Capture the cell that displays the provided text and extract its (x, y) central coordinate. 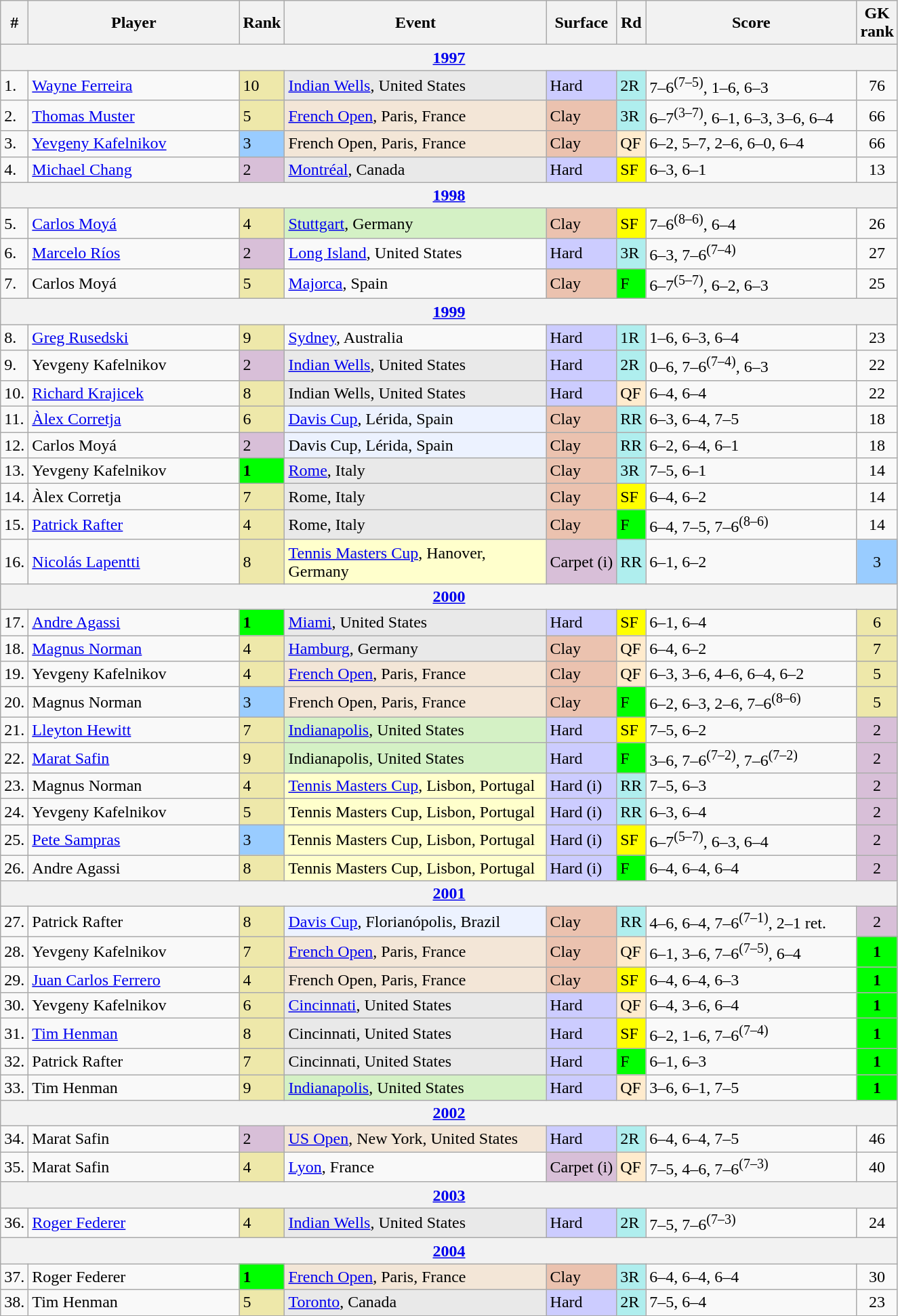
17. (15, 623)
Tennis Masters Cup, Hanover, Germany (415, 561)
35. (15, 1167)
Montréal, Canada (415, 169)
33. (15, 1088)
1997 (449, 58)
6–2, 5–7, 2–6, 6–0, 6–4 (751, 144)
40 (877, 1167)
2001 (449, 894)
1. (15, 85)
6–1, 3–6, 7–6(7–5), 6–4 (751, 951)
3. (15, 144)
6–1, 6–4 (751, 623)
Thomas Muster (134, 115)
Davis Cup, Florianópolis, Brazil (415, 922)
4. (15, 169)
12. (15, 445)
7–5, 7–6(7–3) (751, 1222)
1999 (449, 312)
26 (877, 224)
6–4, 6–4, 7–5 (751, 1139)
8. (15, 337)
11. (15, 419)
Juan Carlos Ferrero (134, 980)
6. (15, 253)
76 (877, 85)
4–6, 6–4, 7–6(7–1), 2–1 ret. (751, 922)
Lleyton Hewitt (134, 730)
Score (751, 23)
21. (15, 730)
27. (15, 922)
6–4, 6–4 (751, 394)
6–4, 3–6, 6–4 (751, 1006)
2002 (449, 1113)
38. (15, 1302)
GKrank (877, 23)
Event (415, 23)
6–3, 6–1 (751, 169)
Long Island, United States (415, 253)
Surface (581, 23)
6–7(5–7), 6–3, 6–4 (751, 840)
6–4, 6–4, 6–3 (751, 980)
6–2, 1–6, 7–6(7–4) (751, 1034)
6–2, 6–3, 2–6, 7–6(8–6) (751, 702)
7–6(8–6), 6–4 (751, 224)
7. (15, 283)
Greg Rusedski (134, 337)
7–5, 6–1 (751, 471)
22. (15, 758)
9. (15, 366)
13. (15, 471)
19. (15, 674)
30 (877, 1277)
37. (15, 1277)
32. (15, 1061)
0–6, 7–6(7–4), 6–3 (751, 366)
6–1, 6–3 (751, 1061)
7–5, 6–3 (751, 786)
2. (15, 115)
13 (877, 169)
24 (877, 1222)
US Open, New York, United States (415, 1139)
28. (15, 951)
24. (15, 812)
7–5, 6–2 (751, 730)
# (15, 23)
36. (15, 1222)
29. (15, 980)
6–7(3–7), 6–1, 6–3, 3–6, 6–4 (751, 115)
27 (877, 253)
25 (877, 283)
1R (632, 337)
2004 (449, 1251)
6–3, 6–4 (751, 812)
2003 (449, 1195)
Stuttgart, Germany (415, 224)
6–3, 3–6, 4–6, 6–4, 6–2 (751, 674)
Rd (632, 23)
7–5, 4–6, 7–6(7–3) (751, 1167)
Toronto, Canada (415, 1302)
Wayne Ferreira (134, 85)
18. (15, 649)
6–7(5–7), 6–2, 6–3 (751, 283)
7–5, 6–4 (751, 1302)
6–2, 6–4, 6–1 (751, 445)
46 (877, 1139)
Lyon, France (415, 1167)
6–4, 7–5, 7–6(8–6) (751, 525)
2000 (449, 596)
34. (15, 1139)
Majorca, Spain (415, 283)
3–6, 7–6(7–2), 7–6(7–2) (751, 758)
Player (134, 23)
Pete Sampras (134, 840)
Marcelo Ríos (134, 253)
14. (15, 497)
30. (15, 1006)
16. (15, 561)
Michael Chang (134, 169)
31. (15, 1034)
3–6, 6–1, 7–5 (751, 1088)
6–3, 7–6(7–4) (751, 253)
Nicolás Lapentti (134, 561)
Hamburg, Germany (415, 649)
1–6, 6–3, 6–4 (751, 337)
Rank (262, 23)
5. (15, 224)
6–3, 6–4, 7–5 (751, 419)
26. (15, 868)
Sydney, Australia (415, 337)
7–6(7–5), 1–6, 6–3 (751, 85)
1998 (449, 195)
10. (15, 394)
Miami, United States (415, 623)
10 (262, 85)
23. (15, 786)
20. (15, 702)
15. (15, 525)
6–1, 6–2 (751, 561)
25. (15, 840)
Richard Krajicek (134, 394)
